Locate the cell with the specified text and output its [X, Y] center coordinate. 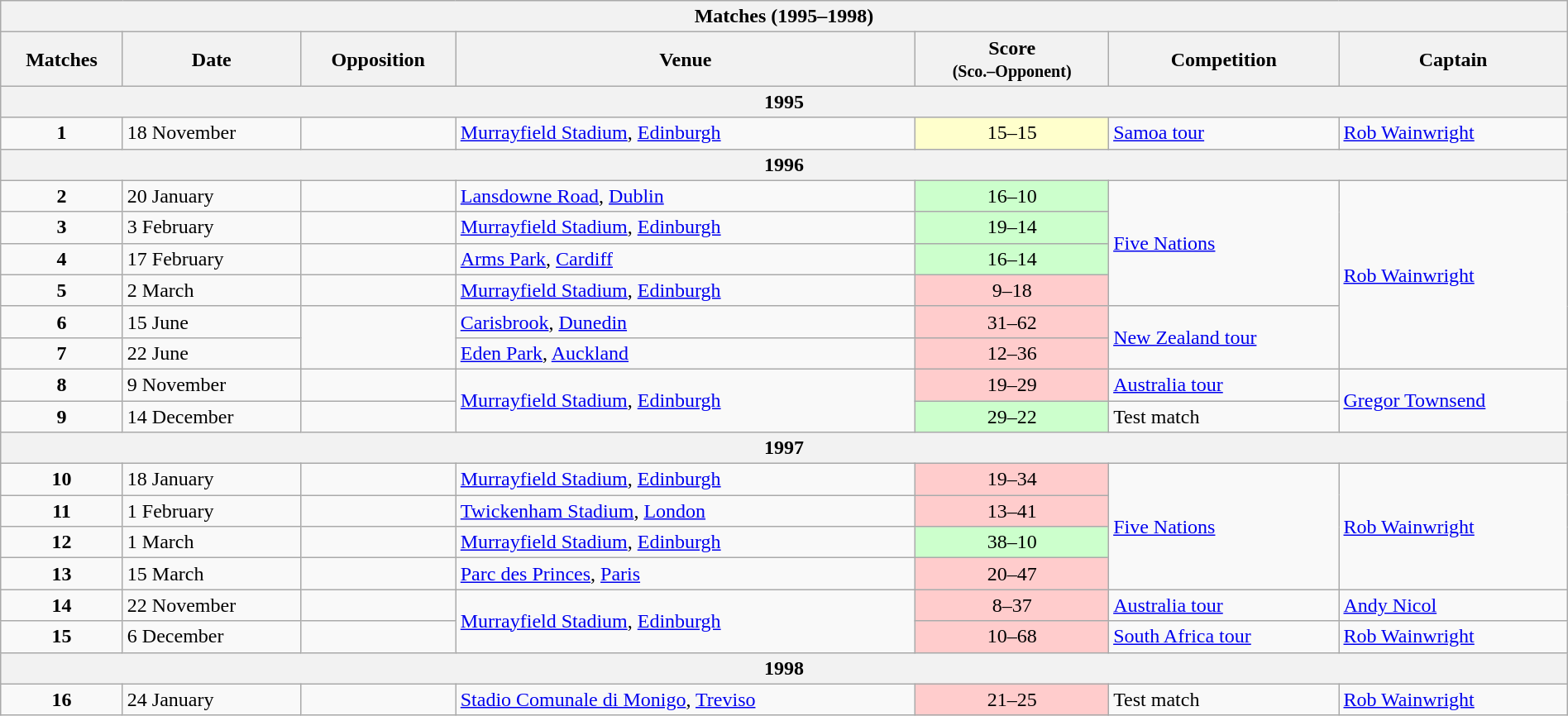
18 November [212, 133]
1996 [784, 165]
Twickenham Stadium, London [685, 511]
1995 [784, 102]
15 [62, 637]
17 February [212, 259]
5 [62, 290]
2 [62, 196]
20–47 [1012, 574]
Gregor Townsend [1453, 400]
Score(Sco.–Opponent) [1012, 60]
4 [62, 259]
10 [62, 480]
8 [62, 384]
Venue [685, 60]
New Zealand tour [1224, 337]
9–18 [1012, 290]
Competition [1224, 60]
11 [62, 511]
16 [62, 699]
13 [62, 574]
Andy Nicol [1453, 605]
18 January [212, 480]
22 November [212, 605]
Arms Park, Cardiff [685, 259]
14 [62, 605]
19–14 [1012, 227]
1 February [212, 511]
Parc des Princes, Paris [685, 574]
2 March [212, 290]
15 June [212, 322]
3 [62, 227]
Captain [1453, 60]
9 November [212, 384]
16–10 [1012, 196]
8–37 [1012, 605]
Lansdowne Road, Dublin [685, 196]
1997 [784, 448]
21–25 [1012, 699]
31–62 [1012, 322]
Date [212, 60]
3 February [212, 227]
Matches [62, 60]
38–10 [1012, 542]
1998 [784, 668]
22 June [212, 353]
6 December [212, 637]
13–41 [1012, 511]
24 January [212, 699]
16–14 [1012, 259]
20 January [212, 196]
19–29 [1012, 384]
Samoa tour [1224, 133]
15 March [212, 574]
12 [62, 542]
Opposition [378, 60]
12–36 [1012, 353]
7 [62, 353]
Stadio Comunale di Monigo, Treviso [685, 699]
6 [62, 322]
9 [62, 416]
29–22 [1012, 416]
10–68 [1012, 637]
Carisbrook, Dunedin [685, 322]
19–34 [1012, 480]
1 [62, 133]
14 December [212, 416]
Matches (1995–1998) [784, 17]
1 March [212, 542]
Eden Park, Auckland [685, 353]
South Africa tour [1224, 637]
15–15 [1012, 133]
